Identify which cell holds the provided text, then report its (x, y) central coordinate. 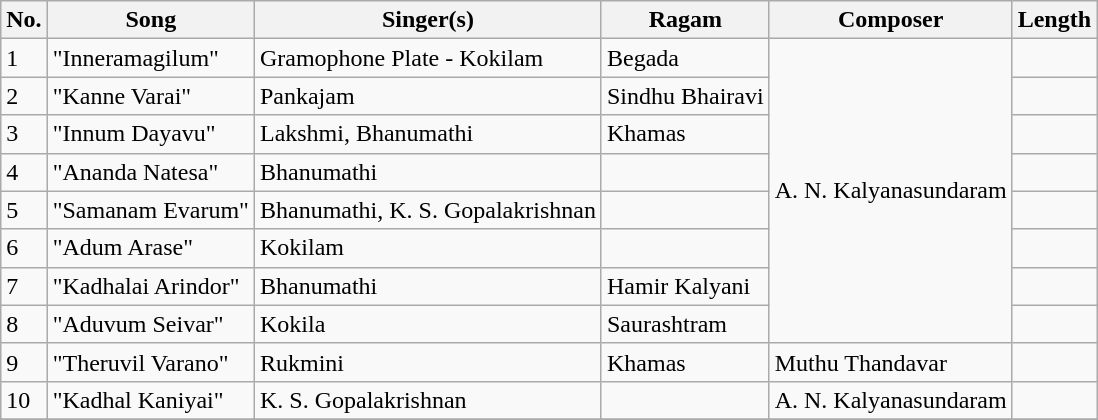
Lakshmi, Bhanumathi (428, 134)
Begada (685, 58)
"Aduvum Seivar" (150, 324)
Muthu Thandavar (890, 362)
"Innum Dayavu" (150, 134)
"Kanne Varai" (150, 96)
3 (24, 134)
Bhanumathi, K. S. Gopalakrishnan (428, 210)
Pankajam (428, 96)
"Samanam Evarum" (150, 210)
"Adum Arase" (150, 248)
K. S. Gopalakrishnan (428, 400)
"Kadhalai Arindor" (150, 286)
10 (24, 400)
Kokilam (428, 248)
5 (24, 210)
7 (24, 286)
Ragam (685, 20)
4 (24, 172)
"Ananda Natesa" (150, 172)
Gramophone Plate - Kokilam (428, 58)
Saurashtram (685, 324)
Rukmini (428, 362)
2 (24, 96)
"Kadhal Kaniyai" (150, 400)
6 (24, 248)
Song (150, 20)
1 (24, 58)
9 (24, 362)
Singer(s) (428, 20)
"Inneramagilum" (150, 58)
Kokila (428, 324)
No. (24, 20)
Hamir Kalyani (685, 286)
Sindhu Bhairavi (685, 96)
Composer (890, 20)
"Theruvil Varano" (150, 362)
Length (1054, 20)
8 (24, 324)
